Locate the cell with the specified text and output its [X, Y] center coordinate. 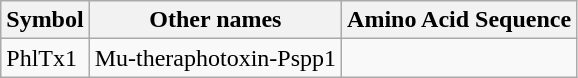
Symbol [45, 20]
Amino Acid Sequence [460, 20]
PhlTx1 [45, 58]
Mu-theraphotoxin-Pspp1 [215, 58]
Other names [215, 20]
